From the cell containing the given text, extract its center point as [x, y] coordinate. 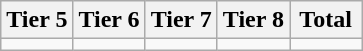
Tier 7 [181, 20]
Total [326, 20]
Tier 6 [109, 20]
Tier 5 [37, 20]
Tier 8 [253, 20]
